Scan for the cell matching the given text and deliver its [X, Y] coordinate at center. 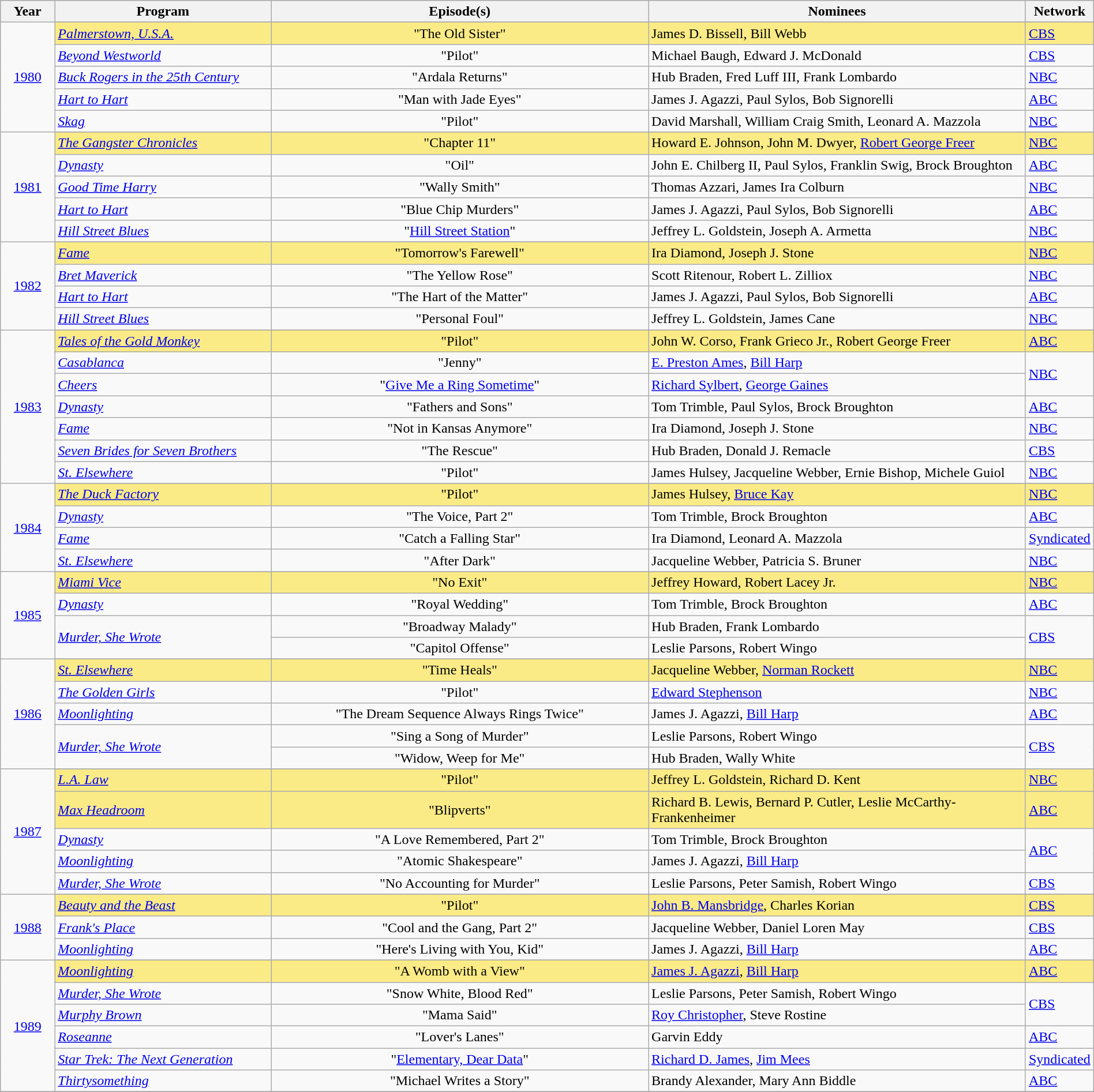
Seven Brides for Seven Brothers [163, 451]
"Widow, Weep for Me" [460, 758]
Palmerstown, U.S.A. [163, 33]
1985 [28, 615]
"Catch a Falling Star" [460, 538]
Jacqueline Webber, Daniel Loren May [837, 927]
E. Preston Ames, Bill Harp [837, 363]
"Capitol Offense" [460, 648]
"Broadway Malady" [460, 626]
Roy Christopher, Steve Rostine [837, 1015]
Jacqueline Webber, Norman Rockett [837, 670]
Jeffrey Howard, Robert Lacey Jr. [837, 582]
"After Dark" [460, 560]
"A Womb with a View" [460, 971]
Max Headroom [163, 810]
1988 [28, 927]
"Chapter 11" [460, 143]
"Personal Foul" [460, 319]
Jeffrey L. Goldstein, Richard D. Kent [837, 780]
John W. Corso, Frank Grieco Jr., Robert George Freer [837, 341]
"Oil" [460, 165]
Hub Braden, Frank Lombardo [837, 626]
"The Hart of the Matter" [460, 297]
"The Rescue" [460, 451]
1986 [28, 714]
Michael Baugh, Edward J. McDonald [837, 55]
Garvin Eddy [837, 1037]
"Snow White, Blood Red" [460, 993]
Ira Diamond, Leonard A. Mazzola [837, 538]
"The Yellow Rose" [460, 275]
The Duck Factory [163, 494]
"Sing a Song of Murder" [460, 736]
Nominees [837, 12]
1982 [28, 286]
Miami Vice [163, 582]
"A Love Remembered, Part 2" [460, 839]
1987 [28, 832]
1984 [28, 527]
"Royal Wedding" [460, 604]
Hub Braden, Donald J. Remacle [837, 451]
Richard Sylbert, George Gaines [837, 385]
Murphy Brown [163, 1015]
Jacqueline Webber, Patricia S. Bruner [837, 560]
The Gangster Chronicles [163, 143]
Network [1059, 12]
Beyond Westworld [163, 55]
"Man with Jade Eyes" [460, 99]
"Michael Writes a Story" [460, 1081]
Richard D. James, Jim Mees [837, 1059]
Scott Ritenour, Robert L. Zilliox [837, 275]
Beauty and the Beast [163, 905]
"Blue Chip Murders" [460, 209]
Good Time Harry [163, 187]
"Not in Kansas Anymore" [460, 429]
1981 [28, 187]
Star Trek: The Next Generation [163, 1059]
"The Voice, Part 2" [460, 516]
Casablanca [163, 363]
1989 [28, 1026]
"Cool and the Gang, Part 2" [460, 927]
"Hill Street Station" [460, 231]
Hub Braden, Wally White [837, 758]
Skag [163, 121]
"The Dream Sequence Always Rings Twice" [460, 714]
"Fathers and Sons" [460, 407]
1980 [28, 77]
David Marshall, William Craig Smith, Leonard A. Mazzola [837, 121]
Edward Stephenson [837, 692]
Jeffrey L. Goldstein, Joseph A. Armetta [837, 231]
"Blipverts" [460, 810]
"The Old Sister" [460, 33]
John E. Chilberg II, Paul Sylos, Franklin Swig, Brock Broughton [837, 165]
Tom Trimble, Paul Sylos, Brock Broughton [837, 407]
"Lover's Lanes" [460, 1037]
Program [163, 12]
Thomas Azzari, James Ira Colburn [837, 187]
"Ardala Returns" [460, 77]
Richard B. Lewis, Bernard P. Cutler, Leslie McCarthy-Frankenheimer [837, 810]
Episode(s) [460, 12]
Cheers [163, 385]
"No Exit" [460, 582]
Hub Braden, Fred Luff III, Frank Lombardo [837, 77]
Thirtysomething [163, 1081]
"No Accounting for Murder" [460, 883]
"Elementary, Dear Data" [460, 1059]
1983 [28, 407]
"Wally Smith" [460, 187]
Buck Rogers in the 25th Century [163, 77]
"Give Me a Ring Sometime" [460, 385]
Tales of the Gold Monkey [163, 341]
"Atomic Shakespeare" [460, 861]
The Golden Girls [163, 692]
Frank's Place [163, 927]
"Here's Living with You, Kid" [460, 949]
Year [28, 12]
John B. Mansbridge, Charles Korian [837, 905]
James Hulsey, Jacqueline Webber, Ernie Bishop, Michele Guiol [837, 472]
James D. Bissell, Bill Webb [837, 33]
"Time Heals" [460, 670]
Howard E. Johnson, John M. Dwyer, Robert George Freer [837, 143]
"Tomorrow's Farewell" [460, 253]
"Mama Said" [460, 1015]
Brandy Alexander, Mary Ann Biddle [837, 1081]
Roseanne [163, 1037]
L.A. Law [163, 780]
Jeffrey L. Goldstein, James Cane [837, 319]
"Jenny" [460, 363]
Bret Maverick [163, 275]
James Hulsey, Bruce Kay [837, 494]
